Pinpoint the cell where the given text exists, returning its [X, Y] midpoint coordinate. 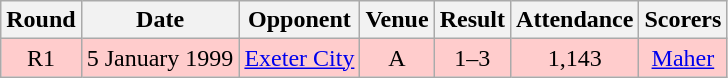
A [397, 58]
Attendance [575, 20]
Exeter City [300, 58]
Round [41, 20]
Opponent [300, 20]
Maher [683, 58]
Result [472, 20]
1,143 [575, 58]
Date [160, 20]
Venue [397, 20]
1–3 [472, 58]
Scorers [683, 20]
R1 [41, 58]
5 January 1999 [160, 58]
